Provide the (X, Y) coordinate of the cell's center where the given text is located.  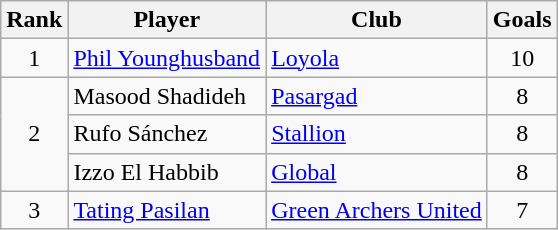
Stallion (377, 134)
Loyola (377, 58)
Rufo Sánchez (167, 134)
Club (377, 20)
7 (522, 210)
Izzo El Habbib (167, 172)
1 (34, 58)
Player (167, 20)
Global (377, 172)
10 (522, 58)
Tating Pasilan (167, 210)
Pasargad (377, 96)
Rank (34, 20)
2 (34, 134)
Masood Shadideh (167, 96)
Green Archers United (377, 210)
Phil Younghusband (167, 58)
3 (34, 210)
Goals (522, 20)
